Extract the [x, y] coordinate from the center of the cell holding the provided text.  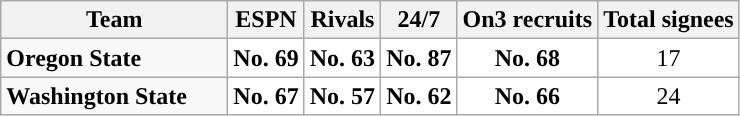
Washington State [114, 96]
Total signees [669, 20]
24 [669, 96]
No. 66 [528, 96]
No. 62 [419, 96]
No. 57 [342, 96]
Rivals [342, 20]
No. 67 [266, 96]
No. 63 [342, 58]
No. 68 [528, 58]
24/7 [419, 20]
ESPN [266, 20]
On3 recruits [528, 20]
No. 69 [266, 58]
Oregon State [114, 58]
No. 87 [419, 58]
17 [669, 58]
Team [114, 20]
